Search for the cell housing the specified text and yield its [X, Y] center coordinate. 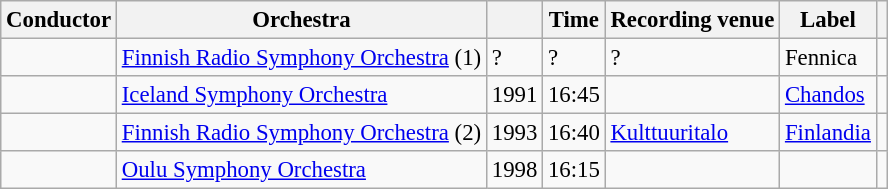
Recording venue [692, 20]
Label [828, 20]
1993 [514, 133]
Fennica [828, 58]
Orchestra [301, 20]
1998 [514, 170]
Kulttuuritalo [692, 133]
Finnish Radio Symphony Orchestra (1) [301, 58]
16:40 [574, 133]
Oulu Symphony Orchestra [301, 170]
Finlandia [828, 133]
Conductor [59, 20]
Iceland Symphony Orchestra [301, 95]
Time [574, 20]
Chandos [828, 95]
16:15 [574, 170]
16:45 [574, 95]
Finnish Radio Symphony Orchestra (2) [301, 133]
1991 [514, 95]
